Determine the (x, y) coordinate at the center of the cell enclosing the given text.  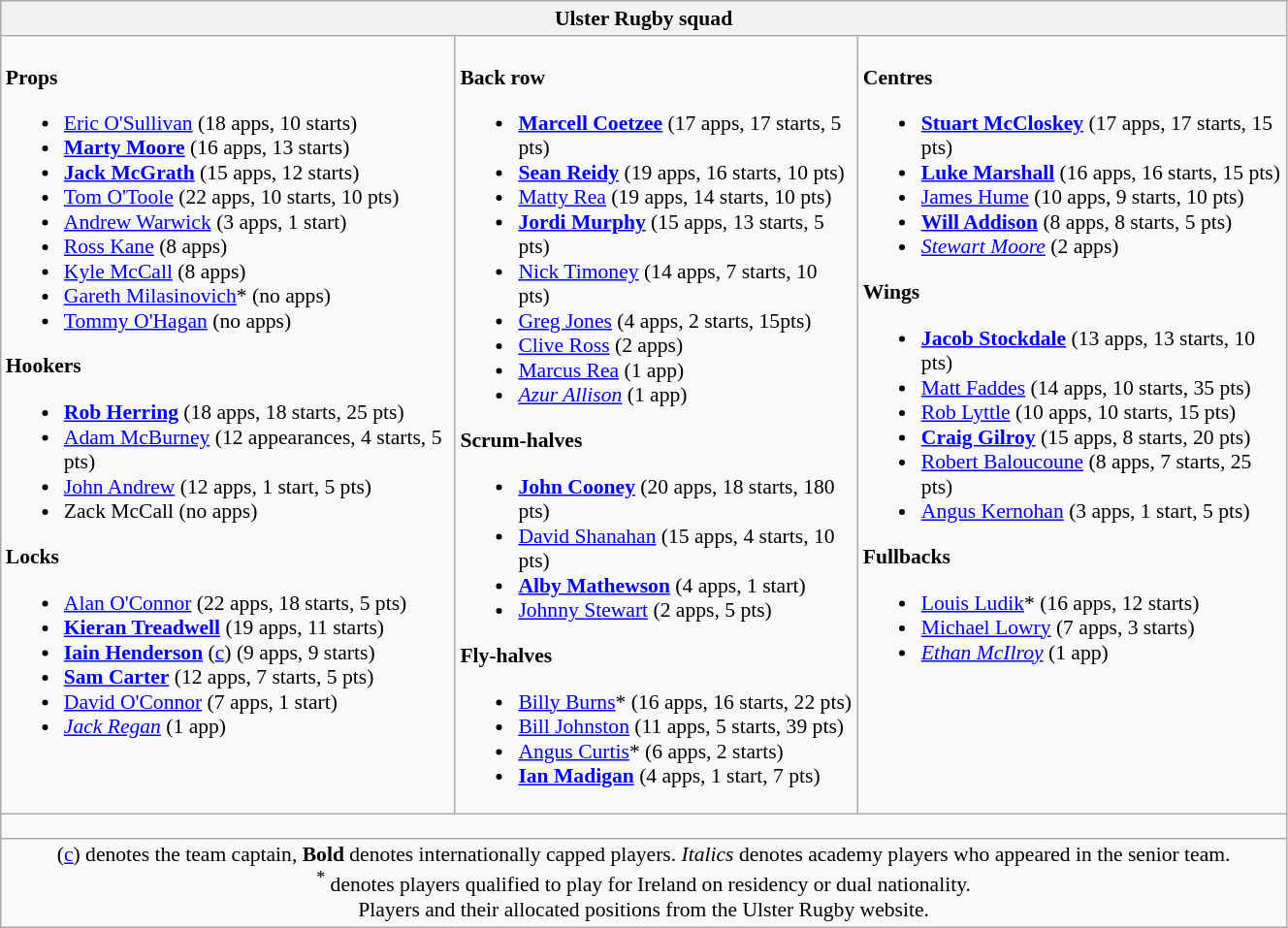
Ulster Rugby squad (644, 18)
